Find where the given text appears and provide that cell's center as [X, Y] coordinate. 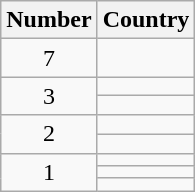
Country [146, 20]
7 [49, 58]
1 [49, 172]
Number [49, 20]
2 [49, 134]
3 [49, 96]
